Return the (X, Y) coordinate for the center point of the cell that contains the specified text.  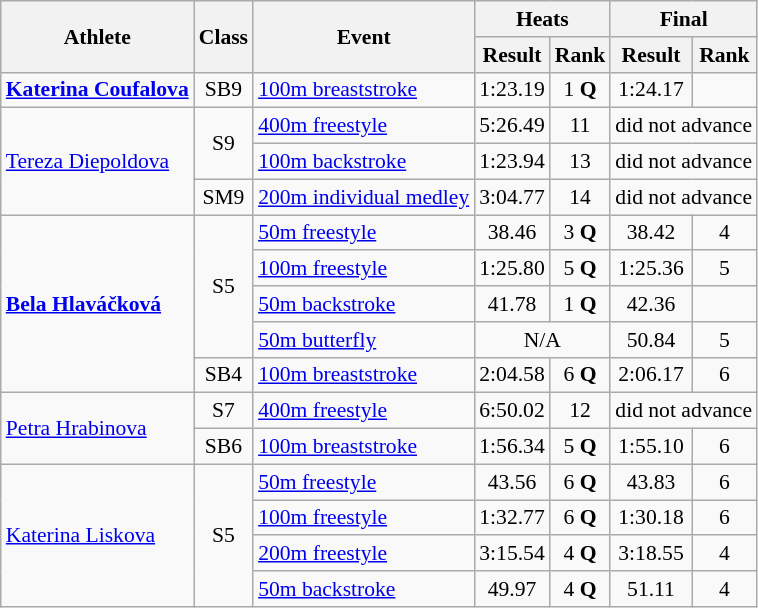
Petra Hrabinova (98, 428)
2:04.58 (512, 375)
50m butterfly (364, 340)
1:55.10 (650, 447)
3 Q (580, 233)
S9 (224, 144)
Athlete (98, 36)
12 (580, 411)
1:32.77 (512, 518)
51.11 (650, 589)
100m backstroke (364, 162)
2:06.17 (650, 375)
N/A (542, 340)
Bela Hlaváčková (98, 304)
38.42 (650, 233)
5:26.49 (512, 126)
200m freestyle (364, 554)
1:25.80 (512, 269)
Event (364, 36)
1:30.18 (650, 518)
3:15.54 (512, 554)
200m individual medley (364, 197)
Tereza Diepoldova (98, 162)
13 (580, 162)
SM9 (224, 197)
11 (580, 126)
3:04.77 (512, 197)
1:23.94 (512, 162)
50.84 (650, 340)
43.83 (650, 482)
Final (684, 19)
Class (224, 36)
3:18.55 (650, 554)
SB4 (224, 375)
Katerina Coufalova (98, 90)
1:23.19 (512, 90)
6:50.02 (512, 411)
Heats (542, 19)
42.36 (650, 304)
1:25.36 (650, 269)
1:24.17 (650, 90)
S7 (224, 411)
SB6 (224, 447)
41.78 (512, 304)
14 (580, 197)
Katerina Liskova (98, 535)
38.46 (512, 233)
49.97 (512, 589)
43.56 (512, 482)
1:56.34 (512, 447)
SB9 (224, 90)
